Return the [x, y] coordinate for the center point of the cell that contains the specified text.  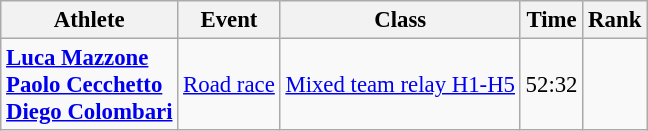
Luca MazzonePaolo CecchettoDiego Colombari [90, 85]
Class [400, 20]
Athlete [90, 20]
Rank [615, 20]
Road race [229, 85]
Time [552, 20]
52:32 [552, 85]
Event [229, 20]
Mixed team relay H1-H5 [400, 85]
